For the text-containing cell, return its midpoint in [X, Y] coordinate format. 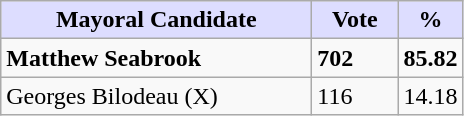
Matthew Seabrook [156, 58]
% [430, 20]
Vote [355, 20]
85.82 [430, 58]
116 [355, 96]
702 [355, 58]
Georges Bilodeau (X) [156, 96]
14.18 [430, 96]
Mayoral Candidate [156, 20]
